Provide the (x, y) coordinate of the cell's center where the given text is located.  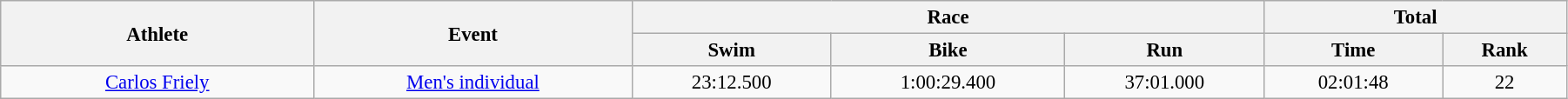
Time (1354, 50)
Carlos Friely (157, 82)
Rank (1505, 50)
Event (473, 33)
Swim (731, 50)
22 (1505, 82)
Total (1416, 17)
1:00:29.400 (948, 82)
02:01:48 (1354, 82)
Bike (948, 50)
Men's individual (473, 82)
Athlete (157, 33)
Run (1164, 50)
23:12.500 (731, 82)
37:01.000 (1164, 82)
Race (948, 17)
